Identify which cell holds the provided text, then report its (X, Y) central coordinate. 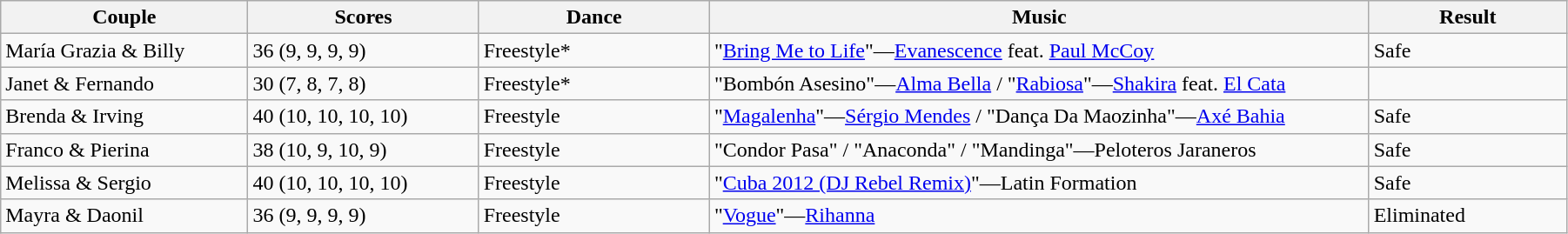
Dance (593, 17)
María Grazia & Billy (124, 50)
Brenda & Irving (124, 117)
"Bombón Asesino"—Alma Bella / "Rabiosa"—Shakira feat. El Cata (1039, 84)
Scores (364, 17)
"Vogue"—Rihanna (1039, 216)
Eliminated (1467, 216)
"Condor Pasa" / "Anaconda" / "Mandinga"—Peloteros Jaraneros (1039, 150)
38 (10, 9, 10, 9) (364, 150)
Melissa & Sergio (124, 183)
"Bring Me to Life"—Evanescence feat. Paul McCoy (1039, 50)
Franco & Pierina (124, 150)
Music (1039, 17)
"Magalenha"—Sérgio Mendes / "Dança Da Maozinha"—Axé Bahia (1039, 117)
Janet & Fernando (124, 84)
Result (1467, 17)
30 (7, 8, 7, 8) (364, 84)
Couple (124, 17)
Mayra & Daonil (124, 216)
"Cuba 2012 (DJ Rebel Remix)"—Latin Formation (1039, 183)
